Output the [x, y] coordinate of the center of the cell containing the given text.  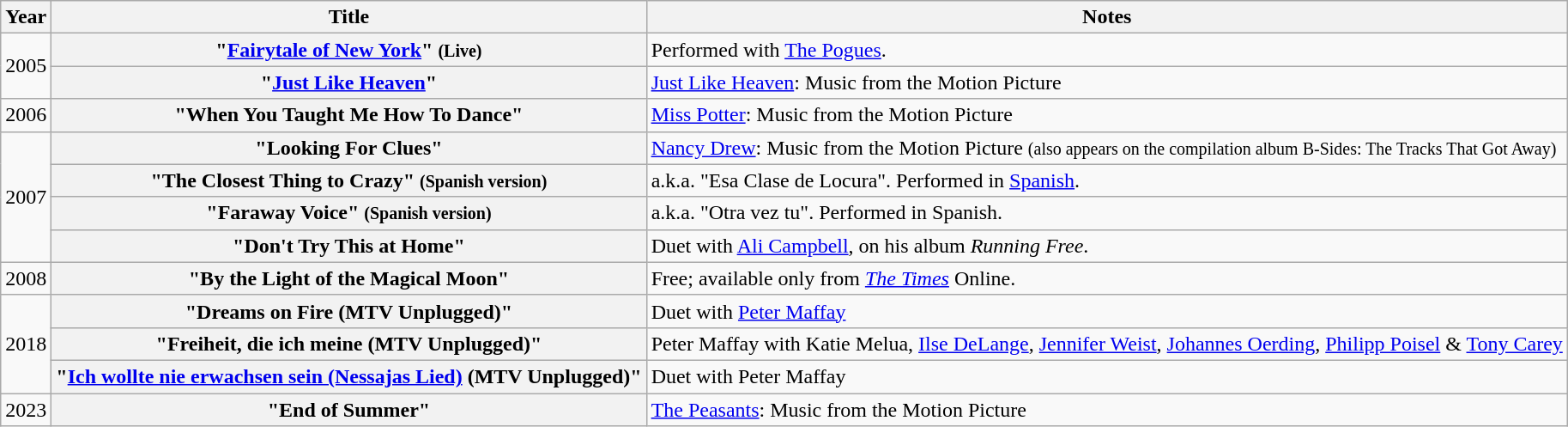
"Faraway Voice" (Spanish version) [348, 213]
Performed with The Pogues. [1107, 50]
Just Like Heaven: Music from the Motion Picture [1107, 82]
"Just Like Heaven" [348, 82]
2007 [26, 197]
a.k.a. "Otra vez tu". Performed in Spanish. [1107, 213]
Free; available only from The Times Online. [1107, 278]
"By the Light of the Magical Moon" [348, 278]
"Dreams on Fire (MTV Unplugged)" [348, 311]
Peter Maffay with Katie Melua, Ilse DeLange, Jennifer Weist, Johannes Oerding, Philipp Poisel & Tony Carey [1107, 344]
2005 [26, 66]
Notes [1107, 17]
"When You Taught Me How To Dance" [348, 115]
"Fairytale of New York" (Live) [348, 50]
"The Closest Thing to Crazy" (Spanish version) [348, 180]
"Don't Try This at Home" [348, 246]
2023 [26, 410]
Title [348, 17]
a.k.a. "Esa Clase de Locura". Performed in Spanish. [1107, 180]
2006 [26, 115]
Year [26, 17]
Duet with Ali Campbell, on his album Running Free. [1107, 246]
2018 [26, 344]
"Freiheit, die ich meine (MTV Unplugged)" [348, 344]
"End of Summer" [348, 410]
"Looking For Clues" [348, 148]
Miss Potter: Music from the Motion Picture [1107, 115]
"Ich wollte nie erwachsen sein (Nessajas Lied) (MTV Unplugged)" [348, 376]
Nancy Drew: Music from the Motion Picture (also appears on the compilation album B-Sides: The Tracks That Got Away) [1107, 148]
The Peasants: Music from the Motion Picture [1107, 410]
2008 [26, 278]
